From the cell containing the given text, extract its center point as (x, y) coordinate. 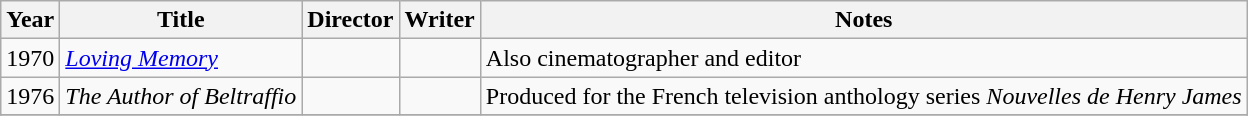
1970 (30, 58)
1976 (30, 96)
Title (181, 20)
Loving Memory (181, 58)
Year (30, 20)
Director (350, 20)
Notes (864, 20)
Produced for the French television anthology series Nouvelles de Henry James (864, 96)
Also cinematographer and editor (864, 58)
Writer (440, 20)
The Author of Beltraffio (181, 96)
